Find where the given text appears and provide that cell's center as (X, Y) coordinate. 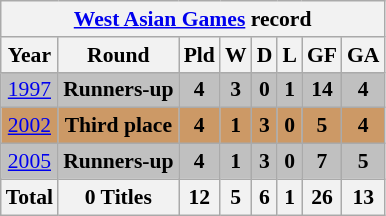
6 (265, 197)
26 (322, 197)
GF (322, 55)
Total (30, 197)
Third place (118, 126)
L (290, 55)
Round (118, 55)
2002 (30, 126)
Year (30, 55)
1997 (30, 90)
13 (364, 197)
W (236, 55)
0 Titles (118, 197)
14 (322, 90)
7 (322, 162)
Pld (200, 55)
GA (364, 55)
12 (200, 197)
D (265, 55)
2005 (30, 162)
West Asian Games record (193, 19)
